Pinpoint the cell where the given text exists, returning its (x, y) midpoint coordinate. 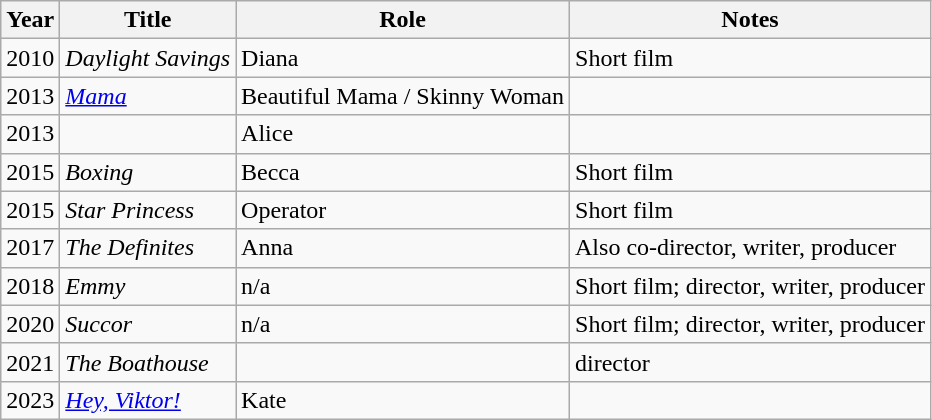
Star Princess (148, 210)
Becca (403, 172)
Daylight Savings (148, 58)
Year (30, 20)
2023 (30, 400)
Notes (750, 20)
Role (403, 20)
Diana (403, 58)
Anna (403, 248)
Kate (403, 400)
Title (148, 20)
Emmy (148, 286)
2018 (30, 286)
Operator (403, 210)
2020 (30, 324)
director (750, 362)
2017 (30, 248)
Also co-director, writer, producer (750, 248)
The Boathouse (148, 362)
Succor (148, 324)
2010 (30, 58)
Mama (148, 96)
Beautiful Mama / Skinny Woman (403, 96)
Boxing (148, 172)
2021 (30, 362)
The Definites (148, 248)
Alice (403, 134)
Hey, Viktor! (148, 400)
